From the cell containing the given text, extract its center point as (X, Y) coordinate. 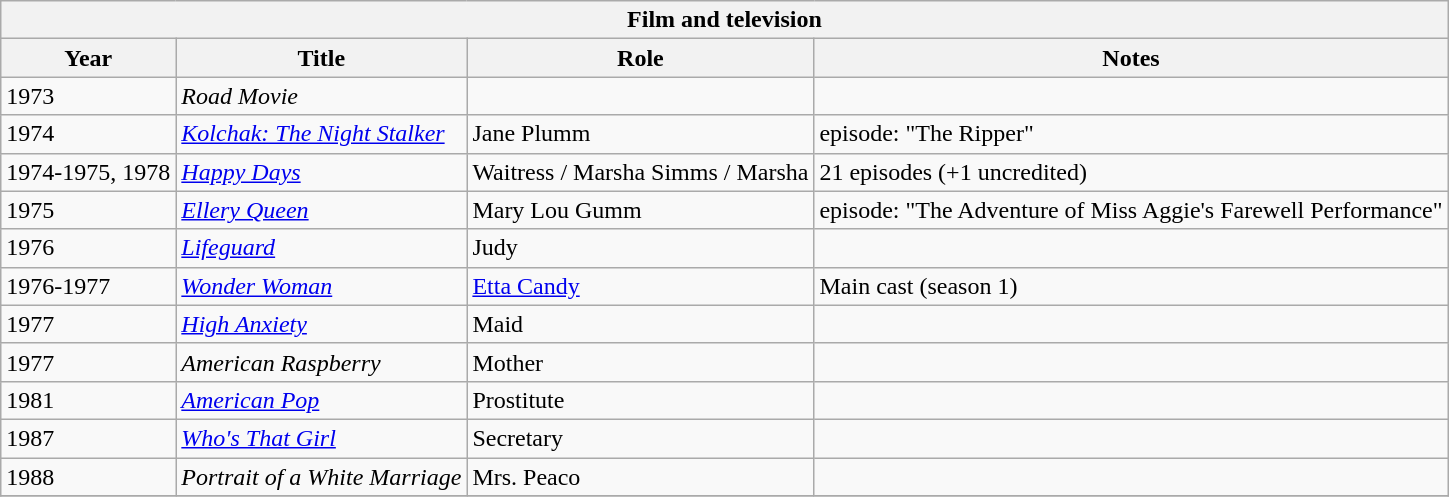
1987 (88, 438)
Waitress / Marsha Simms / Marsha (640, 172)
Wonder Woman (322, 286)
Road Movie (322, 96)
1973 (88, 96)
Lifeguard (322, 248)
Film and television (724, 20)
1988 (88, 477)
episode: "The Ripper" (1131, 134)
Portrait of a White Marriage (322, 477)
1975 (88, 210)
episode: "The Adventure of Miss Aggie's Farewell Performance" (1131, 210)
Main cast (season 1) (1131, 286)
1974-1975, 1978 (88, 172)
1976-1977 (88, 286)
American Pop (322, 400)
1974 (88, 134)
Jane Plumm (640, 134)
Etta Candy (640, 286)
Prostitute (640, 400)
Year (88, 58)
Happy Days (322, 172)
American Raspberry (322, 362)
High Anxiety (322, 324)
Maid (640, 324)
Mother (640, 362)
Mary Lou Gumm (640, 210)
Mrs. Peaco (640, 477)
Notes (1131, 58)
1976 (88, 248)
Who's That Girl (322, 438)
Kolchak: The Night Stalker (322, 134)
1981 (88, 400)
Secretary (640, 438)
Role (640, 58)
Judy (640, 248)
Title (322, 58)
21 episodes (+1 uncredited) (1131, 172)
Ellery Queen (322, 210)
